Find where the given text appears and provide that cell's center as [x, y] coordinate. 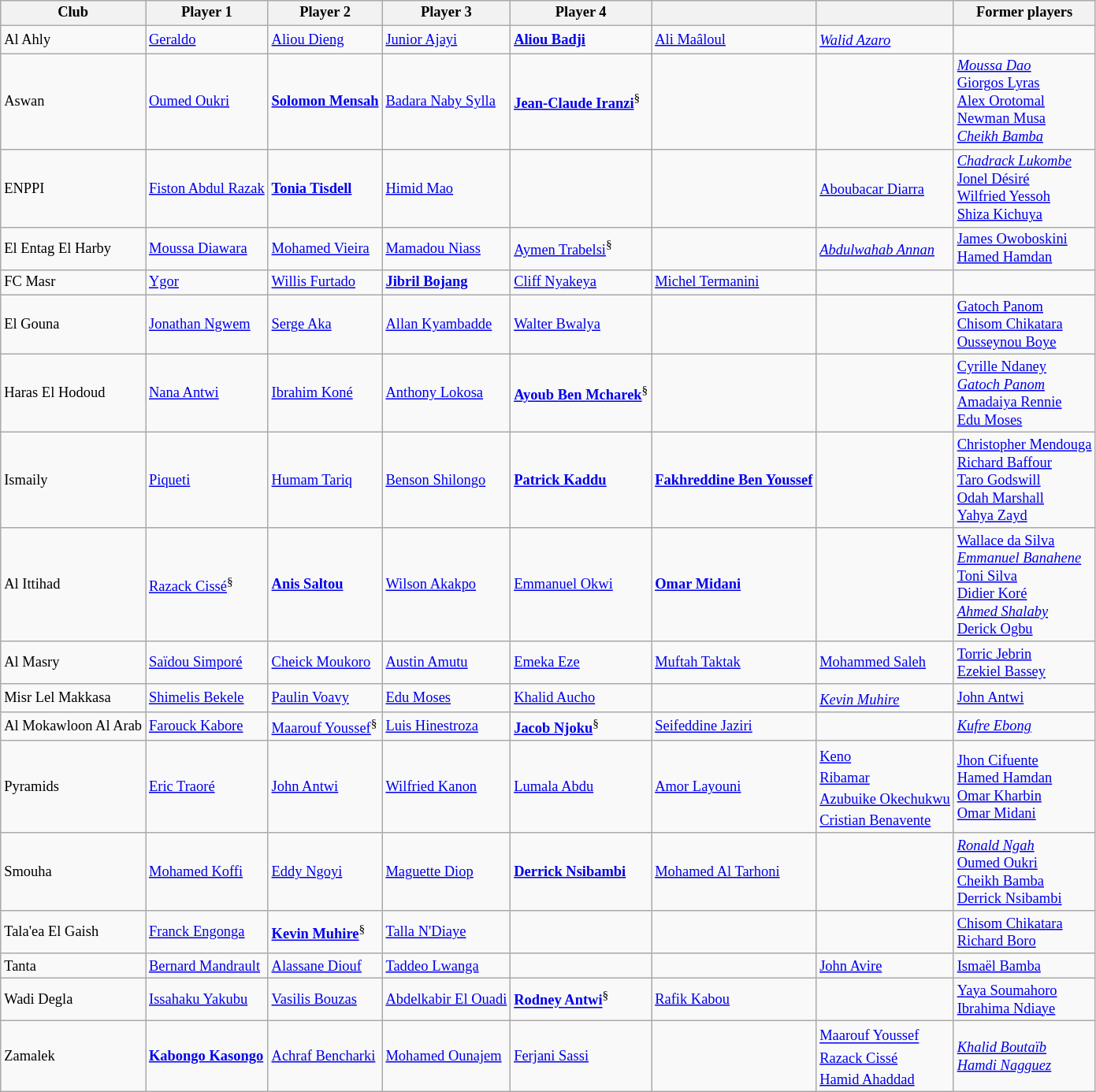
Maguette Diop [446, 873]
Al Ahly [73, 39]
Eric Traoré [207, 786]
James Owoboskini Hamed Hamdan [1024, 249]
Maarouf Youssef Razack Cissé Hamid Ahaddad [886, 1057]
Wadi Degla [73, 1000]
Fakhreddine Ben Youssef [734, 481]
Moussa Diawara [207, 249]
Abdulwahab Annan [886, 249]
Michel Termanini [734, 282]
Luis Hinestroza [446, 726]
Nana Antwi [207, 394]
Wallace da Silva Emmanuel Banahene Toni Silva Didier Koré Ahmed Shalaby Derick Ogbu [1024, 585]
Tanta [73, 966]
Cliff Nyakeya [581, 282]
Keno Ribamar Azubuike Okechukwu Cristian Benavente [886, 786]
Kevin Muhire [886, 698]
Alassane Diouf [325, 966]
Junior Ajayi [446, 39]
Rafik Kabou [734, 1000]
Club [73, 13]
FC Masr [73, 282]
Khalid Boutaïb Hamdi Nagguez [1024, 1057]
Achraf Bencharki [325, 1057]
Issahaku Yakubu [207, 1000]
Walter Bwalya [581, 325]
Mamadou Niass [446, 249]
Jhon Cifuente Hamed Hamdan Omar Kharbin Omar Midani [1024, 786]
Kabongo Kasongo [207, 1057]
Tonia Tisdell [325, 189]
Ismaily [73, 481]
Patrick Kaddu [581, 481]
Former players [1024, 13]
Wilson Akakpo [446, 585]
Derrick Nsibambi [581, 873]
Tala'ea El Gaish [73, 932]
Serge Aka [325, 325]
Maarouf Youssef§ [325, 726]
Aswan [73, 101]
Haras El Hodoud [73, 394]
Emmanuel Okwi [581, 585]
Allan Kyambadde [446, 325]
Mohammed Saleh [886, 663]
Jibril Bojang [446, 282]
Player 2 [325, 13]
Farouck Kabore [207, 726]
Fiston Abdul Razak [207, 189]
Wilfried Kanon [446, 786]
Geraldo [207, 39]
Aymen Trabelsi§ [581, 249]
Saïdou Simporé [207, 663]
El Gouna [73, 325]
Benson Shilongo [446, 481]
Mohamed Ounajem [446, 1057]
Abdelkabir El Ouadi [446, 1000]
Al Masry [73, 663]
Mohamed Al Tarhoni [734, 873]
Vasilis Bouzas [325, 1000]
Aboubacar Diarra [886, 189]
Lumala Abdu [581, 786]
Emeka Eze [581, 663]
Aliou Dieng [325, 39]
Solomon Mensah [325, 101]
Player 4 [581, 13]
Walid Azaro [886, 39]
Mohamed Koffi [207, 873]
Taddeo Lwanga [446, 966]
Khalid Aucho [581, 698]
Ali Maâloul [734, 39]
Ferjani Sassi [581, 1057]
Talla N'Diaye [446, 932]
Moussa Dao Giorgos Lyras Alex Orotomal Newman Musa Cheikh Bamba [1024, 101]
Humam Tariq [325, 481]
Badara Naby Sylla [446, 101]
Jacob Njoku§ [581, 726]
Kufre Ebong [1024, 726]
Torric Jebrin Ezekiel Bassey [1024, 663]
Aliou Badji [581, 39]
Piqueti [207, 481]
Willis Furtado [325, 282]
Omar Midani [734, 585]
Mohamed Vieira [325, 249]
Austin Amutu [446, 663]
Al Mokawloon Al Arab [73, 726]
Ismaël Bamba [1024, 966]
El Entag El Harby [73, 249]
Cyrille Ndaney Gatoch Panom Amadaiya Rennie Edu Moses [1024, 394]
Razack Cissé§ [207, 585]
Ronald Ngah Oumed Oukri Cheikh Bamba Derrick Nsibambi [1024, 873]
Pyramids [73, 786]
Paulin Voavy [325, 698]
Kevin Muhire§ [325, 932]
Player 1 [207, 13]
Ayoub Ben Mcharek§ [581, 394]
Jonathan Ngwem [207, 325]
Anthony Lokosa [446, 394]
ENPPI [73, 189]
Shimelis Bekele [207, 698]
Ygor [207, 282]
Ibrahim Koné [325, 394]
Seifeddine Jaziri [734, 726]
Jean-Claude Iranzi§ [581, 101]
Al Ittihad [73, 585]
John Avire [886, 966]
Himid Mao [446, 189]
Smouha [73, 873]
Misr Lel Makkasa [73, 698]
Bernard Mandrault [207, 966]
Cheick Moukoro [325, 663]
Zamalek [73, 1057]
Chadrack Lukombe Jonel Désiré Wilfried Yessoh Shiza Kichuya [1024, 189]
Yaya Soumahoro Ibrahima Ndiaye [1024, 1000]
Oumed Oukri [207, 101]
Chisom Chikatara Richard Boro [1024, 932]
Franck Engonga [207, 932]
Edu Moses [446, 698]
Muftah Taktak [734, 663]
Gatoch Panom Chisom Chikatara Ousseynou Boye [1024, 325]
Player 3 [446, 13]
Eddy Ngoyi [325, 873]
Rodney Antwi§ [581, 1000]
Anis Saltou [325, 585]
Christopher Mendouga Richard Baffour Taro Godswill Odah Marshall Yahya Zayd [1024, 481]
Amor Layouni [734, 786]
